For the text-containing cell, return its midpoint in (x, y) coordinate format. 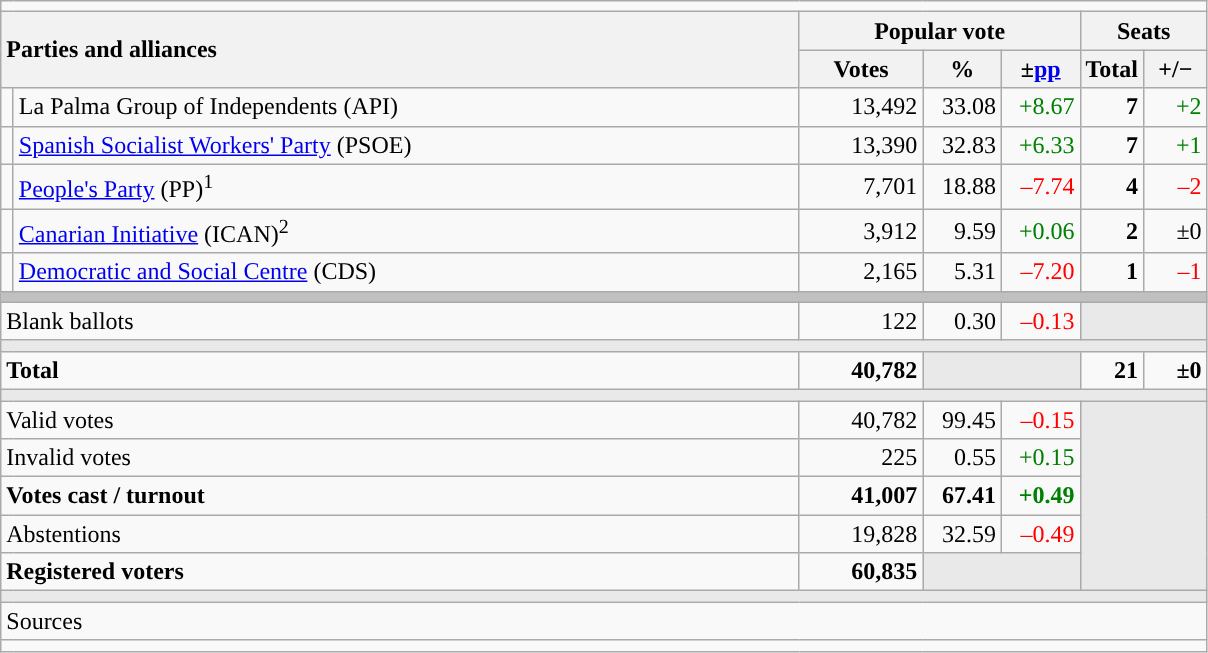
225 (861, 458)
4 (1112, 186)
+0.06 (1040, 232)
+0.15 (1040, 458)
–2 (1176, 186)
19,828 (861, 534)
Registered voters (400, 572)
33.08 (962, 107)
5.31 (962, 272)
Spanish Socialist Workers' Party (PSOE) (406, 145)
60,835 (861, 572)
–0.15 (1040, 420)
13,390 (861, 145)
Democratic and Social Centre (CDS) (406, 272)
Votes cast / turnout (400, 496)
+8.67 (1040, 107)
18.88 (962, 186)
2 (1112, 232)
99.45 (962, 420)
122 (861, 321)
+1 (1176, 145)
67.41 (962, 496)
3,912 (861, 232)
–0.49 (1040, 534)
Abstentions (400, 534)
Votes (861, 69)
0.30 (962, 321)
32.83 (962, 145)
% (962, 69)
Popular vote (940, 31)
–7.20 (1040, 272)
21 (1112, 370)
+0.49 (1040, 496)
+/− (1176, 69)
–1 (1176, 272)
41,007 (861, 496)
±pp (1040, 69)
People's Party (PP)1 (406, 186)
7,701 (861, 186)
Canarian Initiative (ICAN)2 (406, 232)
Parties and alliances (400, 50)
Sources (604, 621)
La Palma Group of Independents (API) (406, 107)
1 (1112, 272)
Invalid votes (400, 458)
Seats (1144, 31)
32.59 (962, 534)
2,165 (861, 272)
0.55 (962, 458)
–0.13 (1040, 321)
9.59 (962, 232)
+2 (1176, 107)
13,492 (861, 107)
Valid votes (400, 420)
–7.74 (1040, 186)
+6.33 (1040, 145)
Blank ballots (400, 321)
